From the cell containing the given text, extract its center point as [X, Y] coordinate. 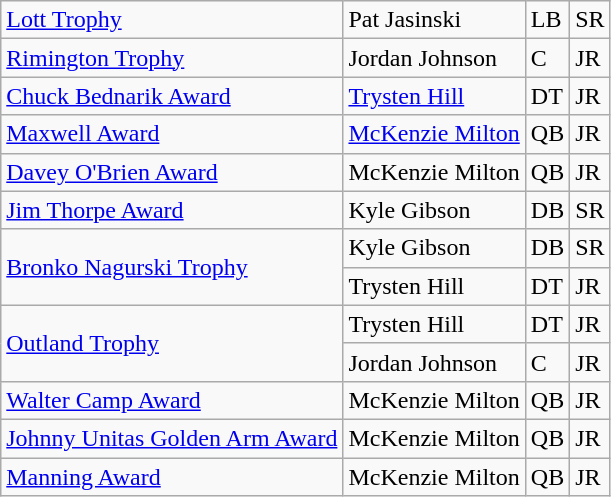
Walter Camp Award [172, 400]
Manning Award [172, 477]
Rimington Trophy [172, 58]
LB [547, 20]
Jim Thorpe Award [172, 210]
Pat Jasinski [434, 20]
Davey O'Brien Award [172, 172]
Outland Trophy [172, 343]
Chuck Bednarik Award [172, 96]
Bronko Nagurski Trophy [172, 267]
Lott Trophy [172, 20]
Johnny Unitas Golden Arm Award [172, 438]
Maxwell Award [172, 134]
